Search for the cell housing the specified text and yield its (X, Y) center coordinate. 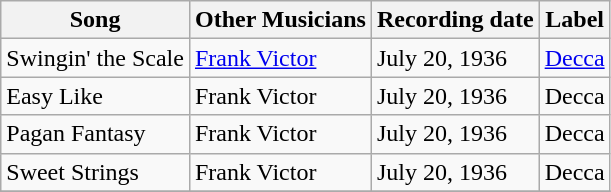
Sweet Strings (96, 172)
Easy Like (96, 96)
Other Musicians (280, 20)
Pagan Fantasy (96, 134)
Song (96, 20)
Swingin' the Scale (96, 58)
Recording date (455, 20)
Label (574, 20)
